Determine the [X, Y] coordinate at the center of the cell enclosing the given text.  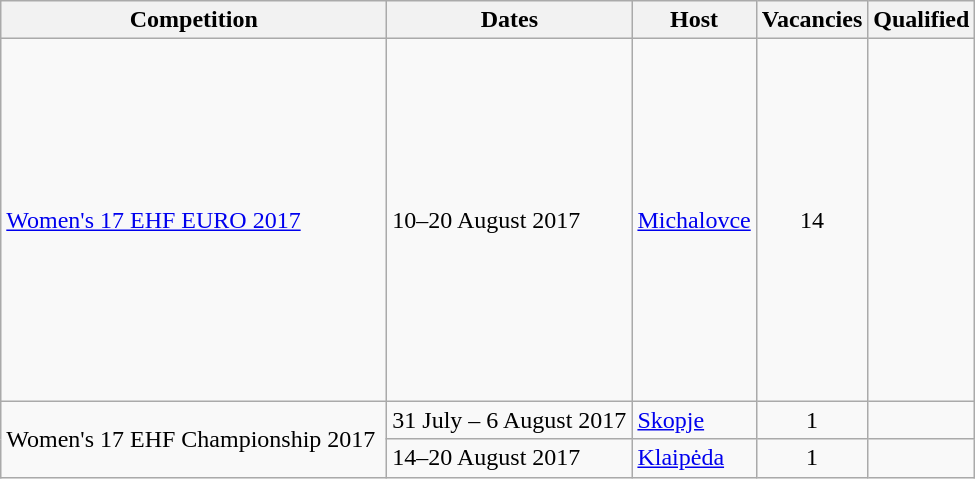
Competition [194, 20]
Women's 17 EHF EURO 2017 [194, 220]
Vacancies [812, 20]
Klaipėda [694, 458]
Michalovce [694, 220]
Dates [510, 20]
Host [694, 20]
Qualified [922, 20]
Skopje [694, 420]
31 July – 6 August 2017 [510, 420]
14 [812, 220]
14–20 August 2017 [510, 458]
Women's 17 EHF Championship 2017 [194, 439]
10–20 August 2017 [510, 220]
